Pinpoint the cell where the given text exists, returning its (x, y) midpoint coordinate. 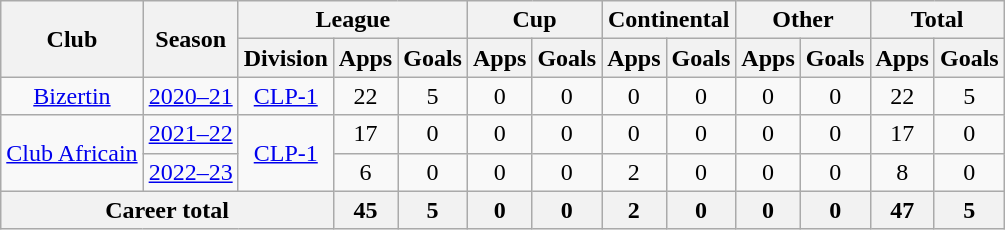
Club (72, 39)
Cup (534, 20)
47 (902, 210)
6 (365, 172)
2022–23 (190, 172)
Bizertin (72, 96)
Continental (669, 20)
League (352, 20)
2021–22 (190, 134)
Season (190, 39)
Club Africain (72, 153)
Career total (168, 210)
8 (902, 172)
Division (286, 58)
Total (937, 20)
45 (365, 210)
2020–21 (190, 96)
Other (803, 20)
